From the cell containing the given text, extract its center point as [X, Y] coordinate. 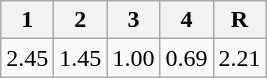
2.45 [28, 58]
1.45 [80, 58]
2 [80, 20]
0.69 [186, 58]
2.21 [240, 58]
4 [186, 20]
R [240, 20]
1 [28, 20]
3 [134, 20]
1.00 [134, 58]
